From the cell containing the given text, extract its center point as [x, y] coordinate. 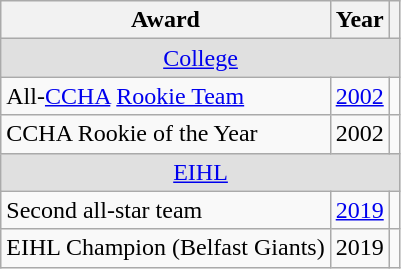
EIHL [201, 172]
College [201, 58]
Award [166, 20]
Second all-star team [166, 210]
EIHL Champion (Belfast Giants) [166, 248]
CCHA Rookie of the Year [166, 134]
Year [360, 20]
All-CCHA Rookie Team [166, 96]
